Detect which cell encompasses the target text, then output its (X, Y) center coordinate. 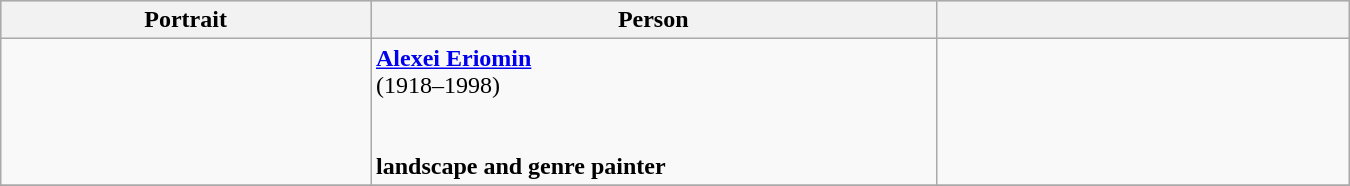
Person (653, 20)
Portrait (186, 20)
Alexei Eriomin (1918–1998)landscape and genre painter (653, 112)
